Search for the cell housing the specified text and yield its (X, Y) center coordinate. 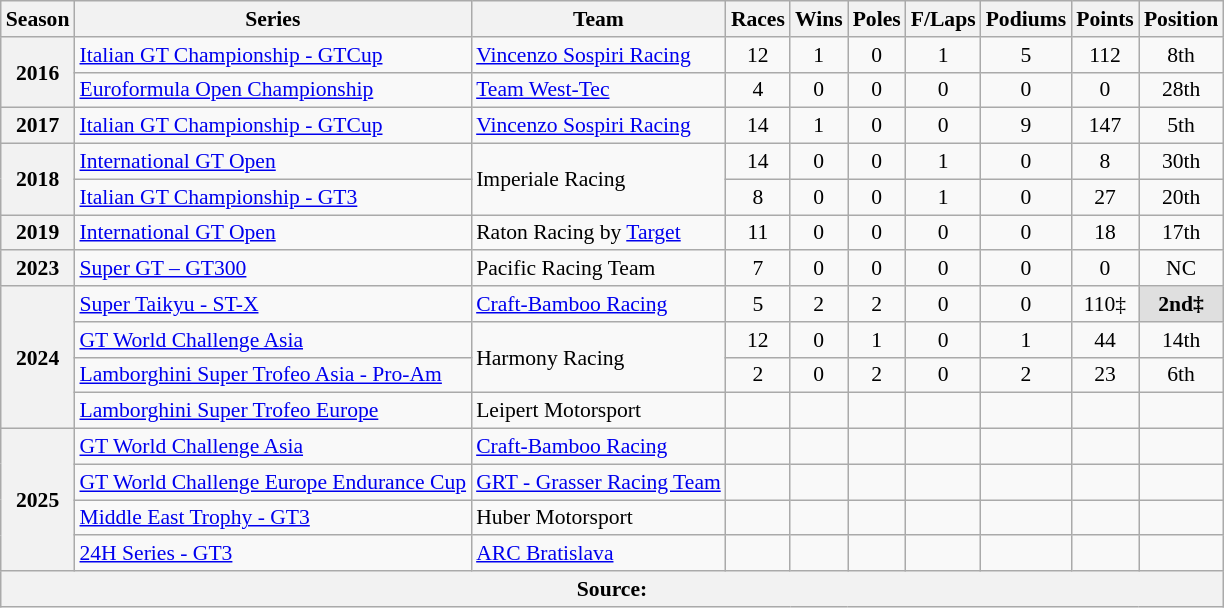
Italian GT Championship - GT3 (272, 197)
2nd‡ (1181, 304)
Team West-Tec (598, 90)
17th (1181, 233)
18 (1105, 233)
2018 (38, 180)
44 (1105, 340)
Super Taikyu - ST-X (272, 304)
20th (1181, 197)
Huber Motorsport (598, 518)
Harmony Racing (598, 358)
Super GT – GT300 (272, 269)
6th (1181, 375)
Series (272, 19)
110‡ (1105, 304)
Wins (819, 19)
Season (38, 19)
Team (598, 19)
9 (1026, 126)
14th (1181, 340)
27 (1105, 197)
Pacific Racing Team (598, 269)
30th (1181, 162)
28th (1181, 90)
Position (1181, 19)
2024 (38, 357)
Podiums (1026, 19)
24H Series - GT3 (272, 554)
8th (1181, 55)
GRT - Grasser Racing Team (598, 482)
2019 (38, 233)
2025 (38, 500)
23 (1105, 375)
2016 (38, 72)
Lamborghini Super Trofeo Europe (272, 411)
2017 (38, 126)
Euroformula Open Championship (272, 90)
11 (758, 233)
Middle East Trophy - GT3 (272, 518)
Lamborghini Super Trofeo Asia - Pro-Am (272, 375)
4 (758, 90)
Points (1105, 19)
2023 (38, 269)
Source: (612, 589)
147 (1105, 126)
Raton Racing by Target (598, 233)
Imperiale Racing (598, 180)
ARC Bratislava (598, 554)
Leipert Motorsport (598, 411)
F/Laps (944, 19)
7 (758, 269)
5th (1181, 126)
NC (1181, 269)
Races (758, 19)
112 (1105, 55)
GT World Challenge Europe Endurance Cup (272, 482)
Poles (877, 19)
